Provide the (X, Y) coordinate of the cell's center where the given text is located.  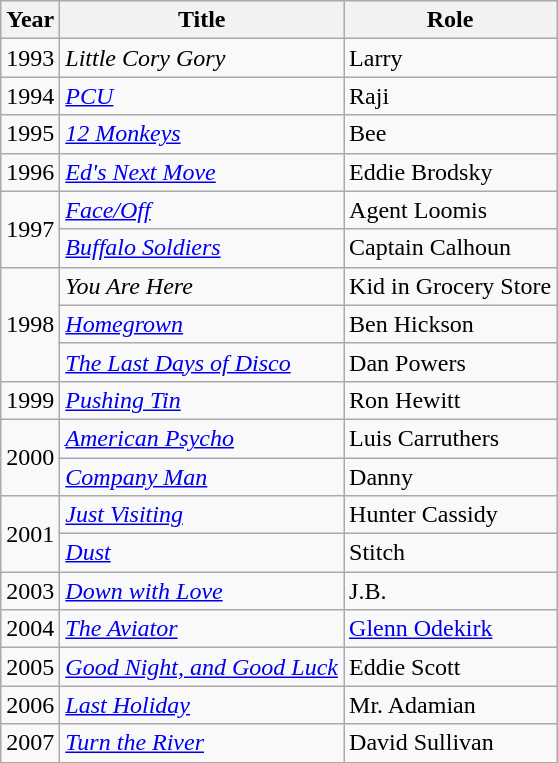
Eddie Scott (450, 667)
2006 (30, 705)
2000 (30, 457)
Bee (450, 134)
1996 (30, 172)
12 Monkeys (202, 134)
The Last Days of Disco (202, 362)
Title (202, 20)
Face/Off (202, 210)
Dust (202, 553)
Ed's Next Move (202, 172)
Glenn Odekirk (450, 629)
Hunter Cassidy (450, 515)
Little Cory Gory (202, 58)
Dan Powers (450, 362)
David Sullivan (450, 743)
2003 (30, 591)
Buffalo Soldiers (202, 248)
Just Visiting (202, 515)
Agent Loomis (450, 210)
You Are Here (202, 286)
American Psycho (202, 438)
Down with Love (202, 591)
Mr. Adamian (450, 705)
Larry (450, 58)
1995 (30, 134)
1997 (30, 229)
2004 (30, 629)
PCU (202, 96)
Luis Carruthers (450, 438)
Danny (450, 477)
Ben Hickson (450, 324)
The Aviator (202, 629)
Raji (450, 96)
Ron Hewitt (450, 400)
Eddie Brodsky (450, 172)
Turn the River (202, 743)
Homegrown (202, 324)
Company Man (202, 477)
J.B. (450, 591)
Last Holiday (202, 705)
1993 (30, 58)
2005 (30, 667)
1999 (30, 400)
Role (450, 20)
Captain Calhoun (450, 248)
2007 (30, 743)
1994 (30, 96)
Kid in Grocery Store (450, 286)
2001 (30, 534)
Year (30, 20)
Good Night, and Good Luck (202, 667)
1998 (30, 324)
Stitch (450, 553)
Pushing Tin (202, 400)
